Return [X, Y] of the center of cell containing provided text 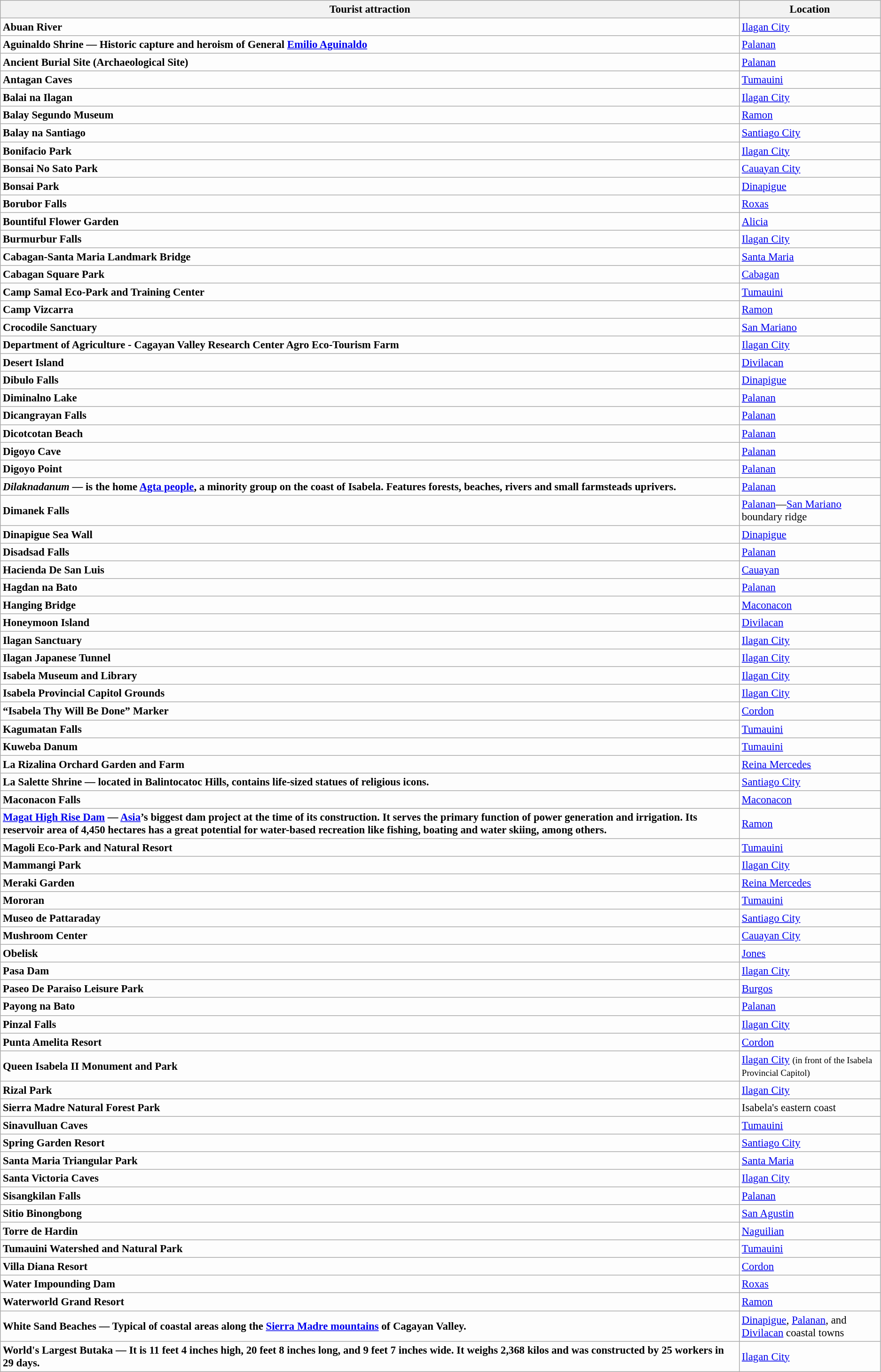
Balay na Santiago [370, 133]
Santa Maria Triangular Park [370, 1160]
Obelisk [370, 954]
Villa Diana Resort [370, 1267]
Bountiful Flower Garden [370, 221]
Paseo De Paraiso Leisure Park [370, 989]
Antagan Caves [370, 80]
White Sand Beaches — Typical of coastal areas along the Sierra Madre mountains of Cagayan Valley. [370, 1326]
Camp Vizcarra [370, 310]
Balai na Ilagan [370, 98]
Kagumatan Falls [370, 729]
Tourist attraction [370, 9]
Location [810, 9]
Isabela Provincial Capitol Grounds [370, 693]
Palanan—San Mariano boundary ridge [810, 510]
Sinavulluan Caves [370, 1125]
San Mariano [810, 328]
Dimanek Falls [370, 510]
Balay Segundo Museum [370, 115]
Dicangrayan Falls [370, 416]
Sisangkilan Falls [370, 1196]
Spring Garden Resort [370, 1143]
La Salette Shrine — located in Balintocatoc Hills, contains life-sized statues of religious icons. [370, 782]
Cabagan-Santa Maria Landmark Bridge [370, 257]
Department of Agriculture - Cagayan Valley Research Center Agro Eco-Tourism Farm [370, 345]
Pasa Dam [370, 971]
Borubor Falls [370, 204]
Ilagan Sanctuary [370, 641]
Dinapigue, Palanan, and Divilacan coastal towns [810, 1326]
Bonsai Park [370, 186]
Payong na Bato [370, 1007]
Camp Samal Eco-Park and Training Center [370, 292]
Isabela's eastern coast [810, 1108]
Burmurbur Falls [370, 239]
Sitio Binongbong [370, 1214]
Torre de Hardin [370, 1231]
Sierra Madre Natural Forest Park [370, 1108]
Cabagan [810, 274]
Cabagan Square Park [370, 274]
Dilaknadanum — is the home Agta people, a minority group on the coast of Isabela. Features forests, beaches, rivers and small farmsteads uprivers. [370, 486]
Diminalno Lake [370, 398]
Rizal Park [370, 1090]
Mammangi Park [370, 865]
Aguinaldo Shrine — Historic capture and heroism of General Emilio Aguinaldo [370, 45]
Dibulo Falls [370, 380]
Punta Amelita Resort [370, 1042]
Dicotcotan Beach [370, 433]
Kuweba Danum [370, 746]
Honeymoon Island [370, 623]
Cauayan [810, 570]
Digoyo Point [370, 469]
Queen Isabela II Monument and Park [370, 1066]
Abuan River [370, 27]
Naguilian [810, 1231]
Meraki Garden [370, 883]
Bonsai No Sato Park [370, 168]
Crocodile Sanctuary [370, 328]
Maconacon Falls [370, 800]
Isabela Museum and Library [370, 676]
Pinzal Falls [370, 1024]
La Rizalina Orchard Garden and Farm [370, 764]
San Agustin [810, 1214]
Bonifacio Park [370, 151]
Ilagan City (in front of the Isabela Provincial Capitol) [810, 1066]
Alicia [810, 221]
Ilagan Japanese Tunnel [370, 658]
Jones [810, 954]
Dinapigue Sea Wall [370, 534]
Ancient Burial Site (Archaeological Site) [370, 63]
Museo de Pattaraday [370, 918]
Disadsad Falls [370, 552]
Water Impounding Dam [370, 1285]
Burgos [810, 989]
Tumauini Watershed and Natural Park [370, 1249]
Desert Island [370, 363]
“Isabela Thy Will Be Done” Marker [370, 711]
Mororan [370, 901]
Hacienda De San Luis [370, 570]
Santa Victoria Caves [370, 1178]
Waterworld Grand Resort [370, 1302]
Magoli Eco-Park and Natural Resort [370, 847]
Digoyo Cave [370, 451]
Hagdan na Bato [370, 588]
Mushroom Center [370, 936]
Hanging Bridge [370, 605]
